Scan for the cell matching the given text and deliver its (x, y) coordinate at center. 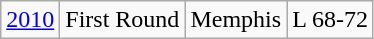
2010 (30, 20)
L 68-72 (330, 20)
First Round (122, 20)
Memphis (236, 20)
